Search for the cell housing the specified text and yield its [X, Y] center coordinate. 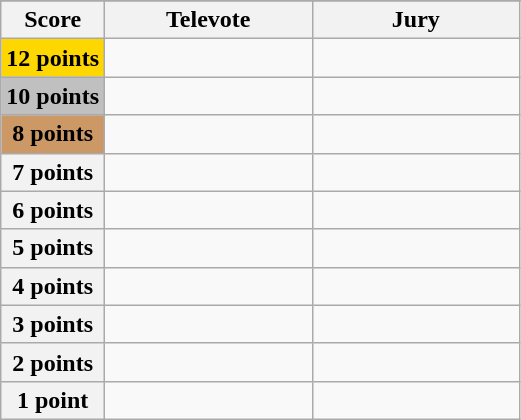
Score [53, 20]
5 points [53, 248]
12 points [53, 58]
10 points [53, 96]
3 points [53, 324]
8 points [53, 134]
4 points [53, 286]
Jury [416, 20]
2 points [53, 362]
1 point [53, 400]
Televote [209, 20]
7 points [53, 172]
6 points [53, 210]
